Return (x, y) of the center of cell containing provided text 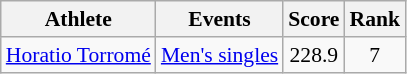
Horatio Torromé (78, 55)
Events (220, 19)
Score (314, 19)
7 (374, 55)
Men's singles (220, 55)
Athlete (78, 19)
Rank (374, 19)
228.9 (314, 55)
